Return [x, y] of the center of cell containing provided text 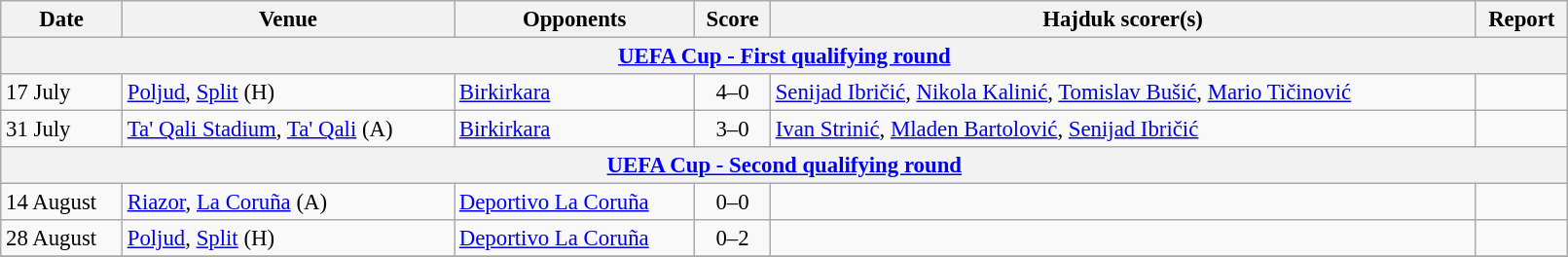
3–0 [733, 129]
UEFA Cup - Second qualifying round [784, 165]
UEFA Cup - First qualifying round [784, 56]
Score [733, 19]
Date [62, 19]
Ivan Strinić, Mladen Bartolović, Senijad Ibričić [1122, 129]
4–0 [733, 92]
Hajduk scorer(s) [1122, 19]
0–2 [733, 239]
17 July [62, 92]
Senijad Ibričić, Nikola Kalinić, Tomislav Bušić, Mario Tičinović [1122, 92]
Report [1522, 19]
14 August [62, 202]
Riazor, La Coruña (A) [288, 202]
Venue [288, 19]
Opponents [574, 19]
0–0 [733, 202]
28 August [62, 239]
31 July [62, 129]
Ta' Qali Stadium, Ta' Qali (A) [288, 129]
